From the cell containing the given text, extract its center point as (X, Y) coordinate. 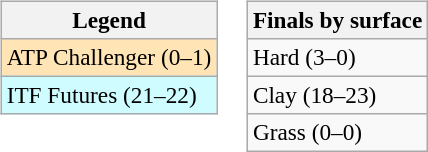
Clay (18–23) (337, 95)
Legend (108, 20)
ATP Challenger (0–1) (108, 57)
Finals by surface (337, 20)
ITF Futures (21–22) (108, 95)
Grass (0–0) (337, 133)
Hard (3–0) (337, 57)
